Locate the cell with the specified text and output its [X, Y] center coordinate. 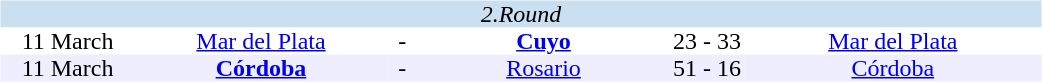
Cuyo [544, 42]
51 - 16 [707, 68]
Rosario [544, 68]
23 - 33 [707, 42]
2.Round [520, 14]
